Extract the [X, Y] coordinate from the center of the cell holding the provided text.  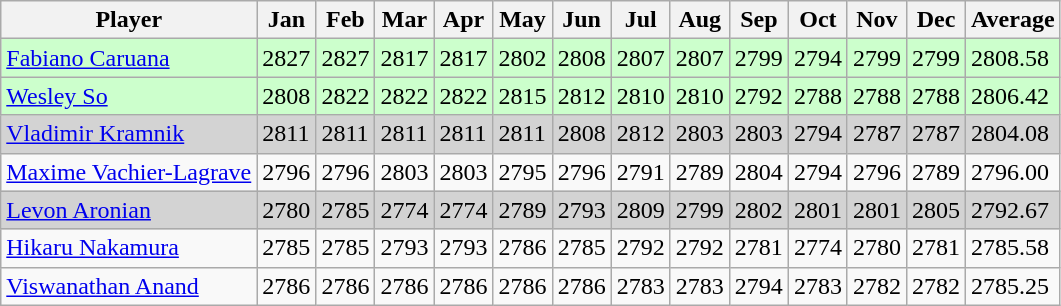
2785.58 [1014, 248]
Fabiano Caruana [129, 58]
2808.58 [1014, 58]
Jan [286, 20]
Sep [758, 20]
2806.42 [1014, 96]
2804 [758, 172]
Player [129, 20]
2795 [522, 172]
Vladimir Kramnik [129, 134]
2791 [640, 172]
2805 [936, 210]
Viswanathan Anand [129, 286]
2796.00 [1014, 172]
Average [1014, 20]
2809 [640, 210]
2792.67 [1014, 210]
Oct [818, 20]
2804.08 [1014, 134]
Apr [464, 20]
Dec [936, 20]
Nov [876, 20]
Feb [346, 20]
Maxime Vachier-Lagrave [129, 172]
Wesley So [129, 96]
2815 [522, 96]
Mar [404, 20]
Aug [700, 20]
Jun [582, 20]
Levon Aronian [129, 210]
Hikaru Nakamura [129, 248]
Jul [640, 20]
May [522, 20]
2785.25 [1014, 286]
